For the text-containing cell, return its midpoint in [X, Y] coordinate format. 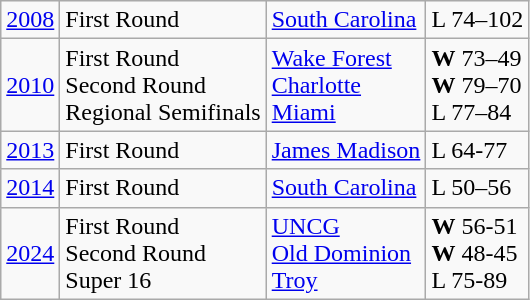
L 74–102 [478, 20]
First RoundSecond RoundSuper 16 [163, 253]
W 56-51W 48-45L 75-89 [478, 253]
L 64-77 [478, 150]
L 50–56 [478, 188]
2010 [30, 85]
2013 [30, 150]
UNCGOld DominionTroy [346, 253]
First RoundSecond RoundRegional Semifinals [163, 85]
2008 [30, 20]
Wake ForestCharlotteMiami [346, 85]
W 73–49W 79–70L 77–84 [478, 85]
2014 [30, 188]
2024 [30, 253]
James Madison [346, 150]
